Capture the cell that displays the provided text and extract its [X, Y] central coordinate. 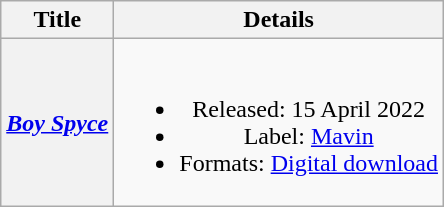
Boy Spyce [58, 122]
Title [58, 20]
Details [279, 20]
Released: 15 April 2022Label: MavinFormats: Digital download [279, 122]
